Find where the given text appears and provide that cell's center as (X, Y) coordinate. 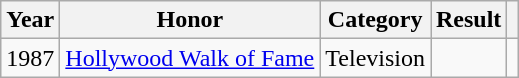
Year (30, 20)
Television (376, 58)
Result (468, 20)
1987 (30, 58)
Hollywood Walk of Fame (190, 58)
Category (376, 20)
Honor (190, 20)
